For the text-containing cell, return its midpoint in [X, Y] coordinate format. 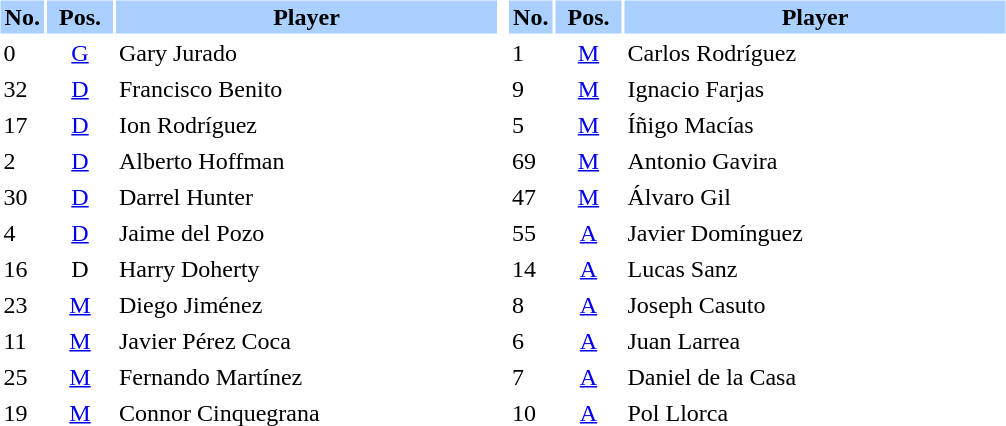
16 [22, 268]
47 [531, 196]
Gary Jurado [306, 52]
Alberto Hoffman [306, 160]
1 [531, 52]
69 [531, 160]
G [80, 52]
Ion Rodríguez [306, 124]
Fernando Martínez [306, 376]
Javier Domínguez [814, 232]
Lucas Sanz [814, 268]
8 [531, 304]
32 [22, 88]
Juan Larrea [814, 340]
Íñigo Macías [814, 124]
Darrel Hunter [306, 196]
2 [22, 160]
14 [531, 268]
Harry Doherty [306, 268]
Jaime del Pozo [306, 232]
Daniel de la Casa [814, 376]
Joseph Casuto [814, 304]
5 [531, 124]
11 [22, 340]
Javier Pérez Coca [306, 340]
Antonio Gavira [814, 160]
Álvaro Gil [814, 196]
4 [22, 232]
25 [22, 376]
55 [531, 232]
Ignacio Farjas [814, 88]
Francisco Benito [306, 88]
17 [22, 124]
9 [531, 88]
6 [531, 340]
Carlos Rodríguez [814, 52]
23 [22, 304]
30 [22, 196]
0 [22, 52]
Diego Jiménez [306, 304]
7 [531, 376]
